Output the [X, Y] coordinate of the center of the cell containing the given text.  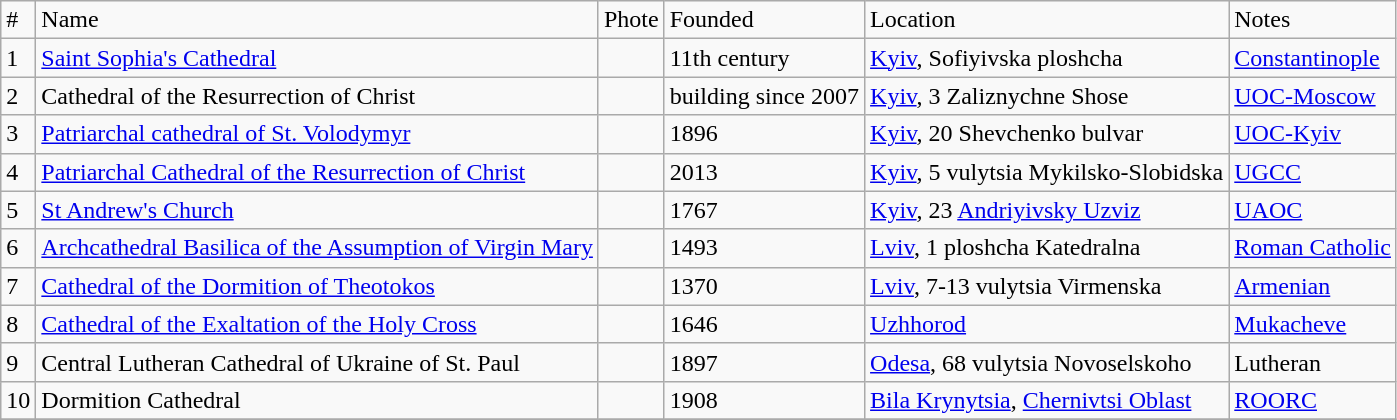
Constantinople [1313, 58]
Lviv, 7-13 vulytsia Virmenska [1047, 286]
9 [18, 362]
2 [18, 96]
1 [18, 58]
3 [18, 134]
Kyiv, 23 Andriyivsky Uzviz [1047, 210]
Notes [1313, 20]
Cathedral of the Resurrection of Christ [318, 96]
1908 [764, 400]
11th century [764, 58]
ROORC [1313, 400]
Location [1047, 20]
5 [18, 210]
1767 [764, 210]
St Andrew's Church [318, 210]
Cathedral of the Exaltation of the Holy Cross [318, 324]
# [18, 20]
building since 2007 [764, 96]
Kyiv, Sofiyivska ploshcha [1047, 58]
Uzhhorod [1047, 324]
Bila Krynytsia, Chernivtsi Oblast [1047, 400]
Kyiv, 3 Zaliznychne Shose [1047, 96]
Lviv, 1 ploshcha Katedralna [1047, 248]
Odesa, 68 vulytsia Novoselskoho [1047, 362]
8 [18, 324]
Roman Catholic [1313, 248]
7 [18, 286]
Archcathedral Basilica of the Assumption of Virgin Mary [318, 248]
2013 [764, 172]
Kyiv, 5 vulytsia Mykilsko-Slobidska [1047, 172]
1646 [764, 324]
10 [18, 400]
Cathedral of the Dormition of Theotokos [318, 286]
1493 [764, 248]
Founded [764, 20]
4 [18, 172]
Patriarchal Cathedral of the Resurrection of Christ [318, 172]
Kyiv, 20 Shevchenko bulvar [1047, 134]
Central Lutheran Cathedral of Ukraine of St. Paul [318, 362]
UGCC [1313, 172]
UOC-Kyiv [1313, 134]
1897 [764, 362]
6 [18, 248]
Saint Sophia's Cathedral [318, 58]
Lutheran [1313, 362]
Armenian [1313, 286]
1896 [764, 134]
Phote [631, 20]
UOC-Moscow [1313, 96]
Dormition Cathedral [318, 400]
Name [318, 20]
Patriarchal cathedral of St. Volodymyr [318, 134]
Mukacheve [1313, 324]
1370 [764, 286]
UAOC [1313, 210]
